Detect which cell encompasses the target text, then output its (X, Y) center coordinate. 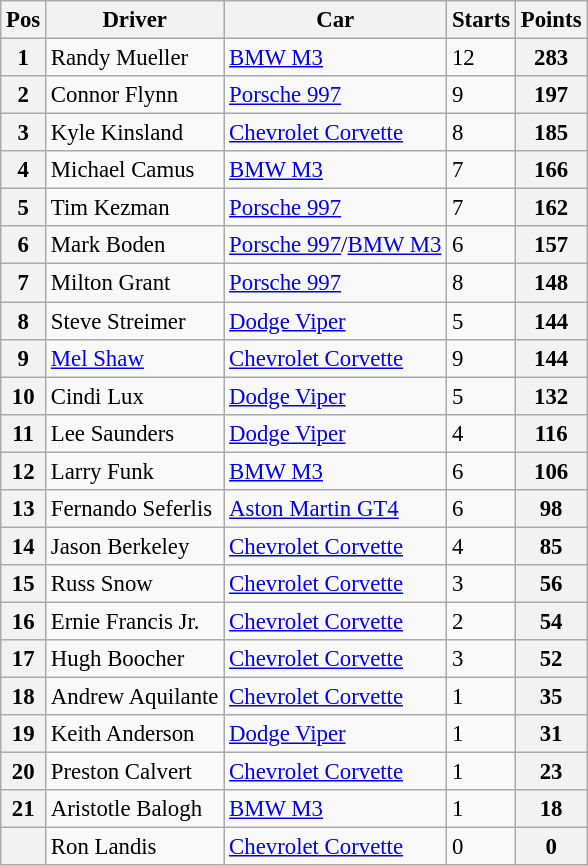
11 (24, 433)
56 (550, 584)
21 (24, 809)
16 (24, 621)
Connor Flynn (135, 95)
Kyle Kinsland (135, 133)
85 (550, 546)
Larry Funk (135, 471)
20 (24, 772)
Points (550, 20)
Andrew Aquilante (135, 697)
Ernie Francis Jr. (135, 621)
10 (24, 396)
13 (24, 509)
35 (550, 697)
Fernando Seferlis (135, 509)
148 (550, 283)
14 (24, 546)
Aston Martin GT4 (336, 509)
19 (24, 734)
197 (550, 95)
132 (550, 396)
Car (336, 20)
Porsche 997/BMW M3 (336, 245)
Starts (482, 20)
166 (550, 170)
15 (24, 584)
Preston Calvert (135, 772)
Michael Camus (135, 170)
Randy Mueller (135, 58)
Mark Boden (135, 245)
283 (550, 58)
Lee Saunders (135, 433)
54 (550, 621)
Tim Kezman (135, 208)
23 (550, 772)
Hugh Boocher (135, 659)
Ron Landis (135, 847)
162 (550, 208)
106 (550, 471)
157 (550, 245)
Mel Shaw (135, 358)
Keith Anderson (135, 734)
17 (24, 659)
31 (550, 734)
Russ Snow (135, 584)
Jason Berkeley (135, 546)
Aristotle Balogh (135, 809)
116 (550, 433)
Pos (24, 20)
52 (550, 659)
98 (550, 509)
185 (550, 133)
Cindi Lux (135, 396)
Milton Grant (135, 283)
Steve Streimer (135, 321)
Driver (135, 20)
